From the cell containing the given text, extract its center point as (x, y) coordinate. 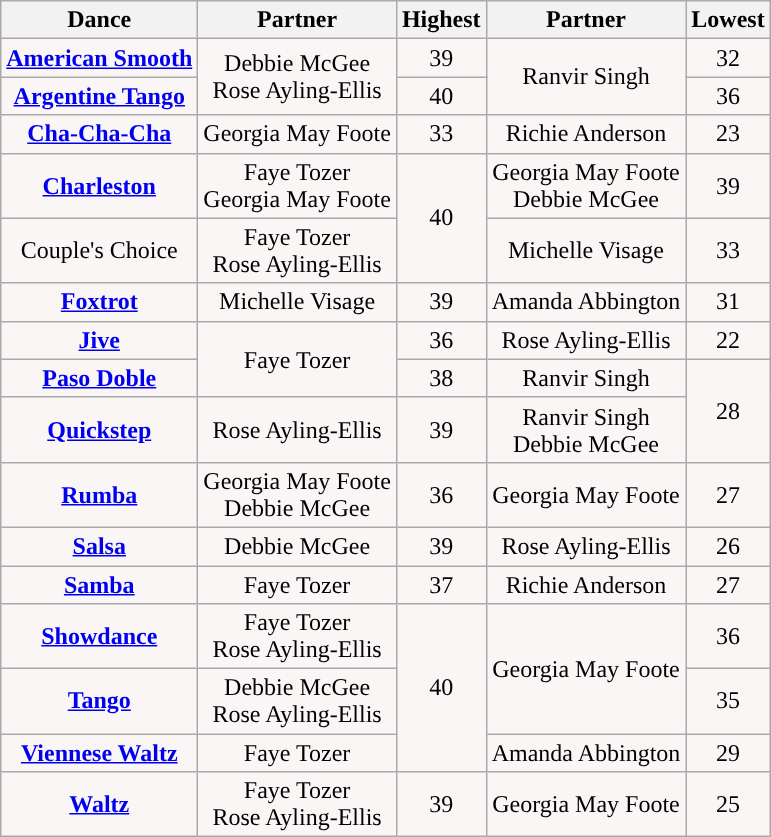
35 (728, 702)
28 (728, 410)
American Smooth (100, 58)
Rumba (100, 494)
Showdance (100, 636)
Ranvir Singh Debbie McGee (586, 430)
29 (728, 753)
38 (441, 378)
26 (728, 546)
Charleston (100, 186)
Foxtrot (100, 302)
Quickstep (100, 430)
Salsa (100, 546)
Couple's Choice (100, 250)
Argentine Tango (100, 96)
Samba (100, 585)
Tango (100, 702)
Viennese Waltz (100, 753)
23 (728, 134)
Waltz (100, 804)
22 (728, 340)
Jive (100, 340)
Dance (100, 20)
Lowest (728, 20)
25 (728, 804)
31 (728, 302)
Debbie McGee (298, 546)
Faye Tozer Rose Ayling-Ellis (298, 250)
Paso Doble (100, 378)
Cha-Cha-Cha (100, 134)
37 (441, 585)
Faye TozerGeorgia May Foote (298, 186)
32 (728, 58)
Highest (441, 20)
